Scan for the cell matching the given text and deliver its [X, Y] coordinate at center. 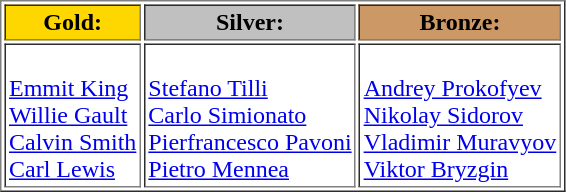
Andrey ProkofyevNikolay SidorovVladimir MuravyovViktor Bryzgin [460, 116]
Emmit KingWillie GaultCalvin SmithCarl Lewis [72, 116]
Silver: [250, 22]
Stefano TilliCarlo SimionatoPierfrancesco PavoniPietro Mennea [250, 116]
Gold: [72, 22]
Bronze: [460, 22]
